Find where the given text appears and provide that cell's center as (X, Y) coordinate. 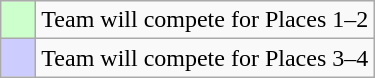
Team will compete for Places 1–2 (205, 20)
Team will compete for Places 3–4 (205, 58)
